Return [X, Y] of the center of cell containing provided text 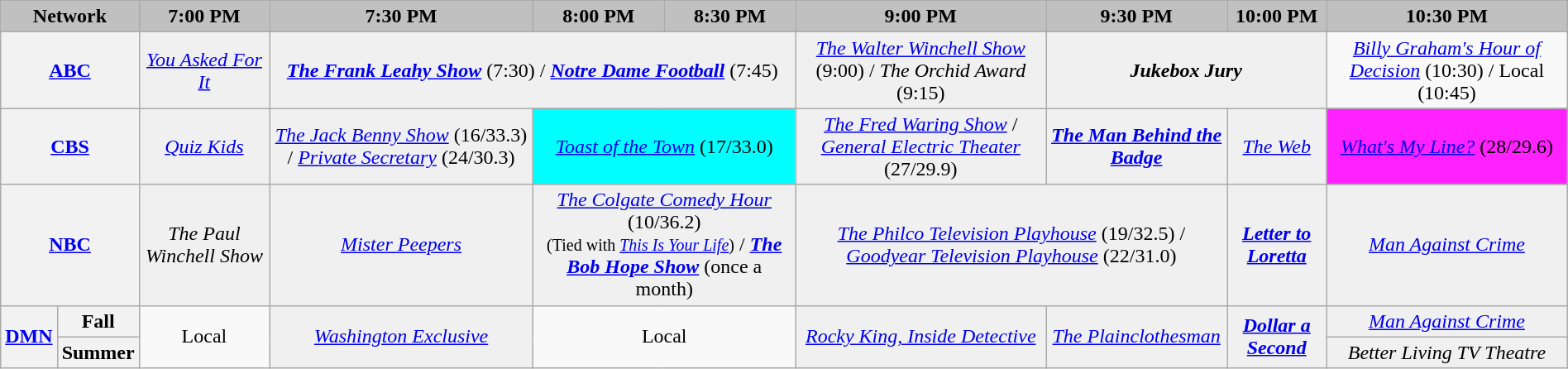
Better Living TV Theatre [1447, 352]
The Man Behind the Badge [1136, 146]
Jukebox Jury [1186, 70]
10:00 PM [1277, 17]
9:00 PM [921, 17]
DMN [29, 337]
The Colgate Comedy Hour (10/36.2)(Tied with This Is Your Life) / The Bob Hope Show (once a month) [663, 245]
What's My Line? (28/29.6) [1447, 146]
Summer [98, 352]
The Jack Benny Show (16/33.3) / Private Secretary (24/30.3) [402, 146]
Mister Peepers [402, 245]
8:30 PM [729, 17]
Dollar a Second [1277, 337]
The Paul Winchell Show [203, 245]
8:00 PM [599, 17]
Rocky King, Inside Detective [921, 337]
The Fred Waring Show / General Electric Theater (27/29.9) [921, 146]
The Plainclothesman [1136, 337]
The Frank Leahy Show (7:30) / Notre Dame Football (7:45) [533, 70]
Letter to Loretta [1277, 245]
The Philco Television Playhouse (19/32.5) / Goodyear Television Playhouse (22/31.0) [1011, 245]
Quiz Kids [203, 146]
CBS [69, 146]
NBC [69, 245]
9:30 PM [1136, 17]
Washington Exclusive [402, 337]
Fall [98, 321]
Network [69, 17]
Billy Graham's Hour of Decision (10:30) / Local (10:45) [1447, 70]
7:00 PM [203, 17]
The Walter Winchell Show (9:00) / The Orchid Award (9:15) [921, 70]
The Web [1277, 146]
7:30 PM [402, 17]
You Asked For It [203, 70]
ABC [69, 70]
10:30 PM [1447, 17]
Toast of the Town (17/33.0) [663, 146]
